Scan for the cell matching the given text and deliver its (x, y) coordinate at center. 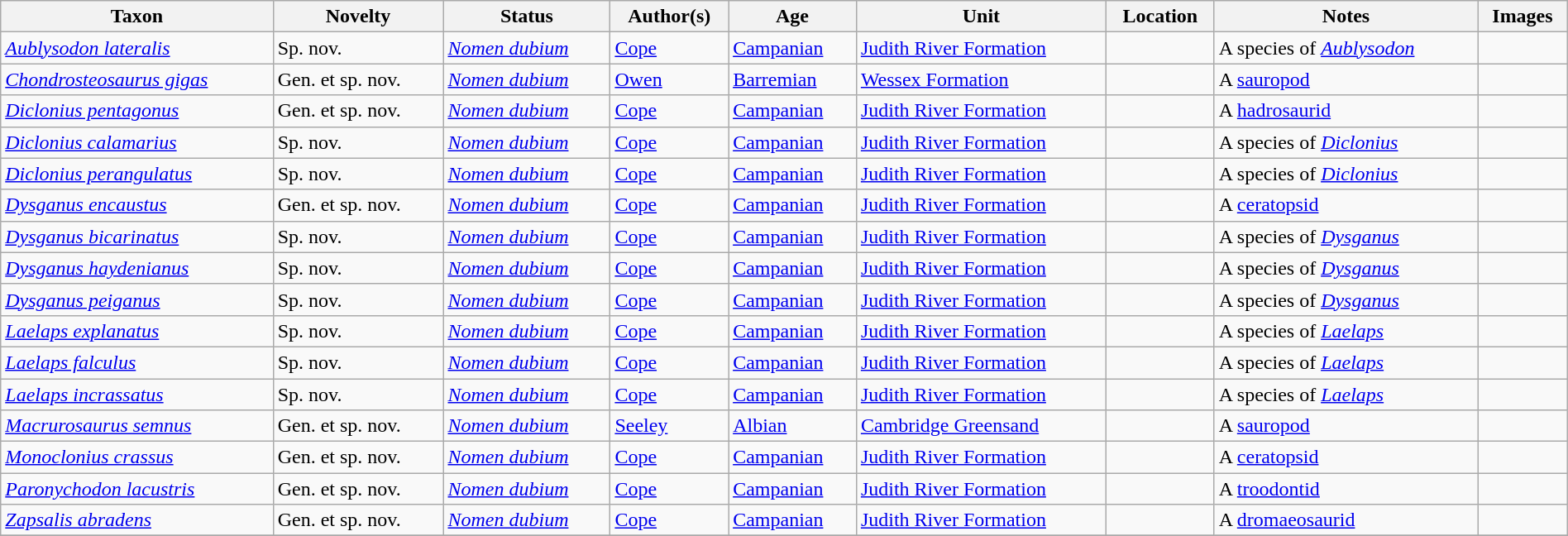
A hadrosaurid (1346, 111)
Dysganus encaustus (137, 205)
Wessex Formation (981, 79)
Seeley (670, 426)
Laelaps falculus (137, 362)
Location (1161, 17)
Author(s) (670, 17)
Paronychodon lacustris (137, 489)
Laelaps incrassatus (137, 395)
Dysganus bicarinatus (137, 237)
Cambridge Greensand (981, 426)
Laelaps explanatus (137, 331)
Unit (981, 17)
A troodontid (1346, 489)
Aublysodon lateralis (137, 48)
Diclonius pentagonus (137, 111)
Albian (792, 426)
Age (792, 17)
Owen (670, 79)
Barremian (792, 79)
Taxon (137, 17)
A dromaeosaurid (1346, 520)
Diclonius calamarius (137, 142)
Notes (1346, 17)
Status (527, 17)
Macrurosaurus semnus (137, 426)
Diclonius perangulatus (137, 174)
Dysganus haydenianus (137, 268)
A species of Aublysodon (1346, 48)
Dysganus peiganus (137, 299)
Novelty (358, 17)
Monoclonius crassus (137, 457)
Images (1523, 17)
Zapsalis abradens (137, 520)
Chondrosteosaurus gigas (137, 79)
